Output the [x, y] coordinate of the center of the cell containing the given text.  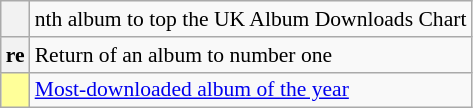
Most-downloaded album of the year [251, 90]
Return of an album to number one [251, 55]
nth album to top the UK Album Downloads Chart [251, 19]
re [16, 55]
